From the cell containing the given text, extract its center point as [X, Y] coordinate. 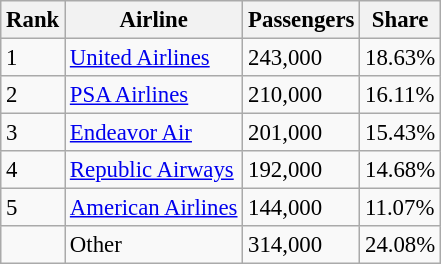
Passengers [302, 20]
192,000 [302, 170]
Airline [154, 20]
American Airlines [154, 208]
United Airlines [154, 58]
15.43% [400, 133]
1 [33, 58]
Endeavor Air [154, 133]
Republic Airways [154, 170]
Rank [33, 20]
Share [400, 20]
PSA Airlines [154, 95]
201,000 [302, 133]
18.63% [400, 58]
11.07% [400, 208]
2 [33, 95]
14.68% [400, 170]
4 [33, 170]
144,000 [302, 208]
243,000 [302, 58]
3 [33, 133]
24.08% [400, 245]
5 [33, 208]
Other [154, 245]
16.11% [400, 95]
314,000 [302, 245]
210,000 [302, 95]
